Return [X, Y] of the center of cell containing provided text 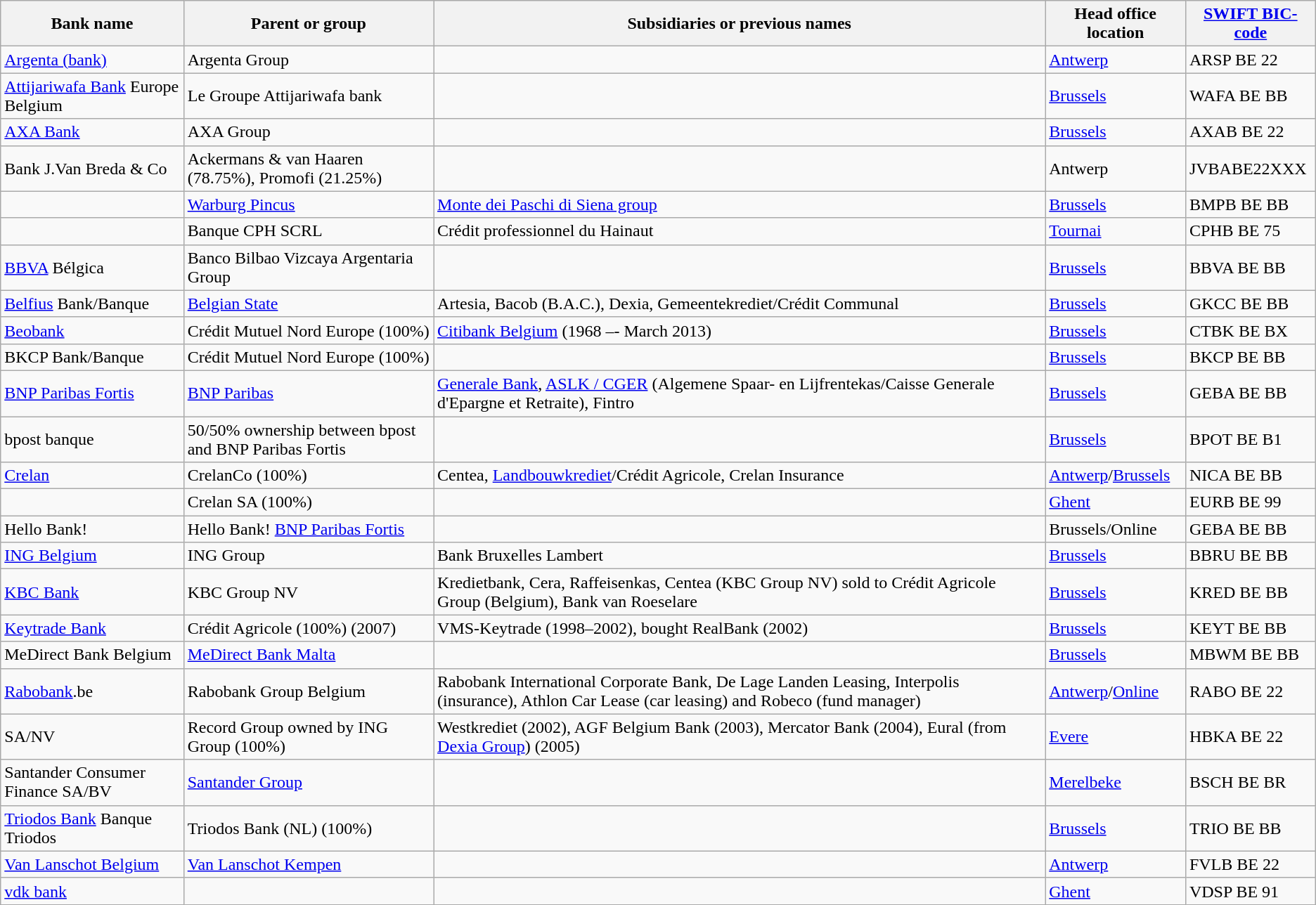
Ackermans & van Haaren (78.75%), Promofi (21.25%) [308, 169]
Centea, Landbouwkrediet/Crédit Agricole, Crelan Insurance [740, 476]
HBKA BE 22 [1250, 736]
Warburg Pincus [308, 204]
Crelan [92, 476]
bpost banque [92, 438]
BSCH BE BR [1250, 783]
Banque CPH SCRL [308, 231]
Hello Bank! BNP Paribas Fortis [308, 529]
Rabobank International Corporate Bank, De Lage Landen Leasing, Interpolis (insurance), Athlon Car Lease (car leasing) and Robeco (fund manager) [740, 691]
Crédit professionnel du Hainaut [740, 231]
Keytrade Bank [92, 628]
MeDirect Bank Malta [308, 655]
VMS-Keytrade (1998–2002), bought RealBank (2002) [740, 628]
BNP Paribas [308, 393]
VDSP BE 91 [1250, 891]
Subsidiaries or previous names [740, 24]
BMPB BE BB [1250, 204]
Le Groupe Attijariwafa bank [308, 96]
BBRU BE BB [1250, 556]
AXAB BE 22 [1250, 132]
Argenta (bank) [92, 60]
Santander Consumer Finance SA/BV [92, 783]
Head office location [1116, 24]
MeDirect Bank Belgium [92, 655]
Merelbeke [1116, 783]
Argenta Group [308, 60]
Parent or group [308, 24]
ING Belgium [92, 556]
Crelan SA (100%) [308, 502]
Kredietbank, Cera, Raffeisenkas, Centea (KBC Group NV) sold to Crédit Agricole Group (Belgium), Bank van Roeselare [740, 592]
AXA Group [308, 132]
CrelanCo (100%) [308, 476]
Rabobank.be [92, 691]
50/50% ownership between bpost and BNP Paribas Fortis [308, 438]
BKCP BE BB [1250, 357]
KBC Group NV [308, 592]
Bank Bruxelles Lambert [740, 556]
Monte dei Paschi di Siena group [740, 204]
Van Lanschot Kempen [308, 864]
Bank name [92, 24]
AXA Bank [92, 132]
Citibank Belgium (1968 –- March 2013) [740, 330]
Rabobank Group Belgium [308, 691]
SA/NV [92, 736]
Banco Bilbao Vizcaya Argentaria Group [308, 267]
TRIO BE BB [1250, 828]
Beobank [92, 330]
Generale Bank, ASLK / CGER (Algemene Spaar- en Lijfrentekas/Caisse Generale d'Epargne et Retraite), Fintro [740, 393]
Bank J.Van Breda & Co [92, 169]
Belfius Bank/Banque [92, 304]
CTBK BE BX [1250, 330]
Van Lanschot Belgium [92, 864]
BBVA Bélgica [92, 267]
BBVA BE BB [1250, 267]
SWIFT BIC-code [1250, 24]
BKCP Bank/Banque [92, 357]
JVBABE22XXX [1250, 169]
Triodos Bank Banque Triodos [92, 828]
KRED BE BB [1250, 592]
Tournai [1116, 231]
Antwerp/Online [1116, 691]
ARSP BE 22 [1250, 60]
BPOT BE B1 [1250, 438]
Evere [1116, 736]
RABO BE 22 [1250, 691]
Antwerp/Brussels [1116, 476]
Hello Bank! [92, 529]
WAFA BE BB [1250, 96]
Santander Group [308, 783]
Artesia, Bacob (B.A.C.), Dexia, Gemeentekrediet/Crédit Communal [740, 304]
FVLB BE 22 [1250, 864]
EURB BE 99 [1250, 502]
Belgian State [308, 304]
Crédit Agricole (100%) (2007) [308, 628]
CPHB BE 75 [1250, 231]
ING Group [308, 556]
Record Group owned by ING Group (100%) [308, 736]
GKCC BE BB [1250, 304]
Attijariwafa Bank Europe Belgium [92, 96]
KBC Bank [92, 592]
NICA BE BB [1250, 476]
vdk bank [92, 891]
Westkrediet (2002), AGF Belgium Bank (2003), Mercator Bank (2004), Eural (from Dexia Group) (2005) [740, 736]
Triodos Bank (NL) (100%) [308, 828]
Brussels/Online [1116, 529]
MBWM BE BB [1250, 655]
KEYT BE BB [1250, 628]
BNP Paribas Fortis [92, 393]
